Extract the (x, y) coordinate from the center of the cell holding the provided text.  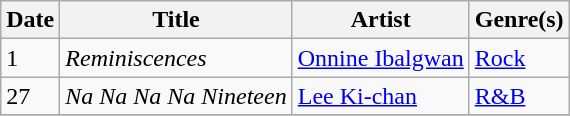
R&B (519, 96)
Lee Ki-chan (380, 96)
Title (176, 20)
Rock (519, 58)
1 (30, 58)
Onnine Ibalgwan (380, 58)
Reminiscences (176, 58)
27 (30, 96)
Na Na Na Na Nineteen (176, 96)
Artist (380, 20)
Genre(s) (519, 20)
Date (30, 20)
